Return the (X, Y) coordinate for the center point of the cell that contains the specified text.  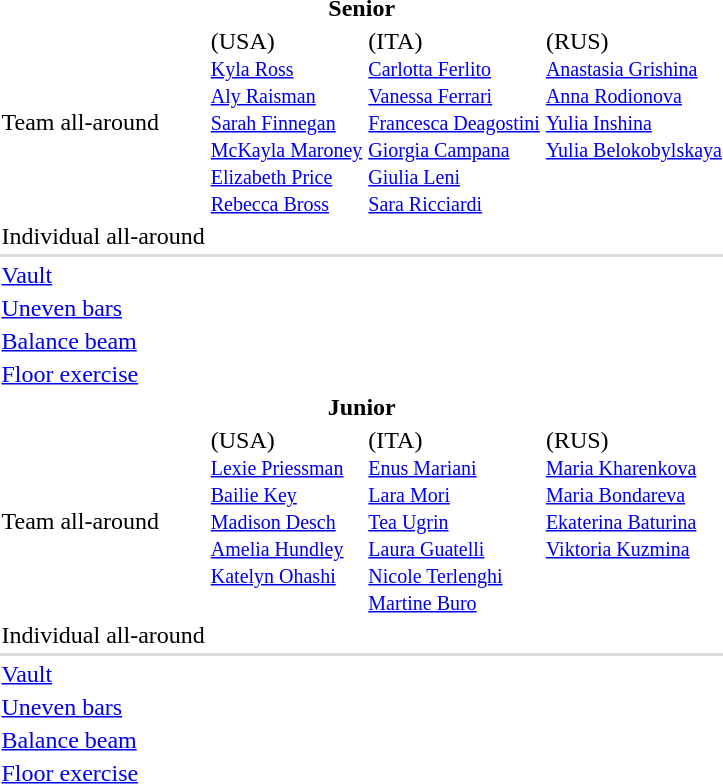
(ITA) Carlotta FerlitoVanessa FerrariFrancesca DeagostiniGiorgia CampanaGiulia LeniSara Ricciardi (454, 122)
(USA) Kyla RossAly RaismanSarah FinneganMcKayla MaroneyElizabeth PriceRebecca Bross (286, 122)
(USA) Lexie PriessmanBailie KeyMadison DeschAmelia HundleyKatelyn Ohashi (286, 521)
(ITA) Enus MarianiLara MoriTea UgrinLaura GuatelliNicole TerlenghiMartine Buro (454, 521)
Junior (362, 407)
(RUS) Maria KharenkovaMaria BondarevaEkaterina BaturinaViktoria Kuzmina (634, 521)
Floor exercise (103, 374)
(RUS) Anastasia GrishinaAnna RodionovaYulia InshinaYulia Belokobylskaya (634, 122)
